For the text-containing cell, return its midpoint in [X, Y] coordinate format. 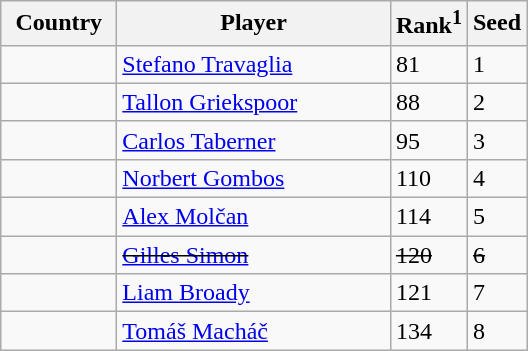
134 [428, 331]
1 [496, 64]
114 [428, 217]
81 [428, 64]
Tallon Griekspoor [254, 102]
5 [496, 217]
95 [428, 140]
Stefano Travaglia [254, 64]
8 [496, 331]
Gilles Simon [254, 255]
Norbert Gombos [254, 178]
Liam Broady [254, 293]
Country [59, 24]
6 [496, 255]
Rank1 [428, 24]
Alex Molčan [254, 217]
Seed [496, 24]
88 [428, 102]
120 [428, 255]
7 [496, 293]
3 [496, 140]
Carlos Taberner [254, 140]
Player [254, 24]
121 [428, 293]
4 [496, 178]
2 [496, 102]
110 [428, 178]
Tomáš Macháč [254, 331]
